Locate the cell with the specified text and output its [X, Y] center coordinate. 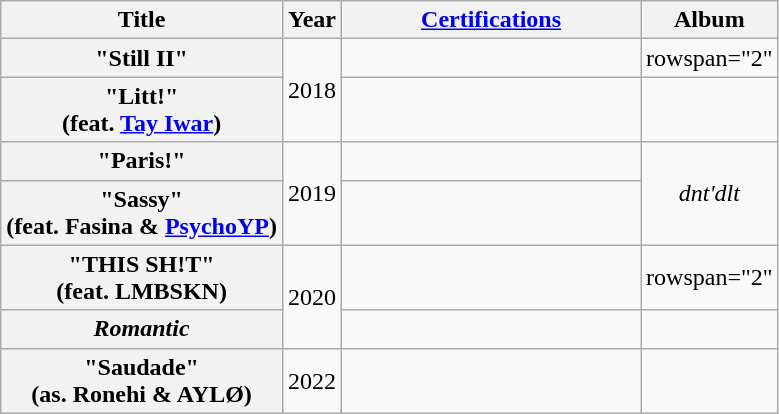
"Still II" [142, 58]
"Saudade"(as. Ronehi & AYLØ) [142, 380]
Album [710, 20]
2022 [312, 380]
dnt'dlt [710, 194]
2019 [312, 194]
Certifications [492, 20]
"Sassy"(feat. Fasina & PsychoYP) [142, 212]
2018 [312, 90]
"THIS SH!T"(feat. LMBSKN) [142, 278]
Year [312, 20]
Romantic [142, 329]
2020 [312, 296]
"Litt!"(feat. Tay Iwar) [142, 110]
Title [142, 20]
"Paris!" [142, 161]
